Locate the cell with the specified text and output its (x, y) center coordinate. 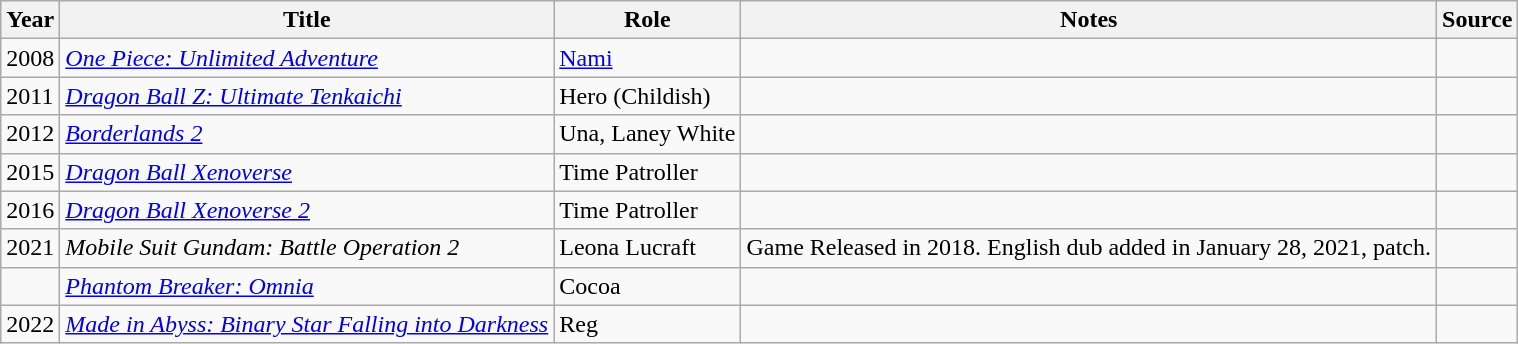
2021 (30, 248)
Made in Abyss: Binary Star Falling into Darkness (307, 324)
Mobile Suit Gundam: Battle Operation 2 (307, 248)
Dragon Ball Xenoverse (307, 172)
Dragon Ball Z: Ultimate Tenkaichi (307, 96)
Notes (1089, 20)
Year (30, 20)
2015 (30, 172)
Cocoa (648, 286)
Source (1478, 20)
Role (648, 20)
Leona Lucraft (648, 248)
2022 (30, 324)
Dragon Ball Xenoverse 2 (307, 210)
Phantom Breaker: Omnia (307, 286)
Nami (648, 58)
One Piece: Unlimited Adventure (307, 58)
2016 (30, 210)
2008 (30, 58)
Title (307, 20)
Reg (648, 324)
Una, Laney White (648, 134)
2012 (30, 134)
Game Released in 2018. English dub added in January 28, 2021, patch. (1089, 248)
Borderlands 2 (307, 134)
2011 (30, 96)
Hero (Childish) (648, 96)
